Pinpoint the cell where the given text exists, returning its [X, Y] midpoint coordinate. 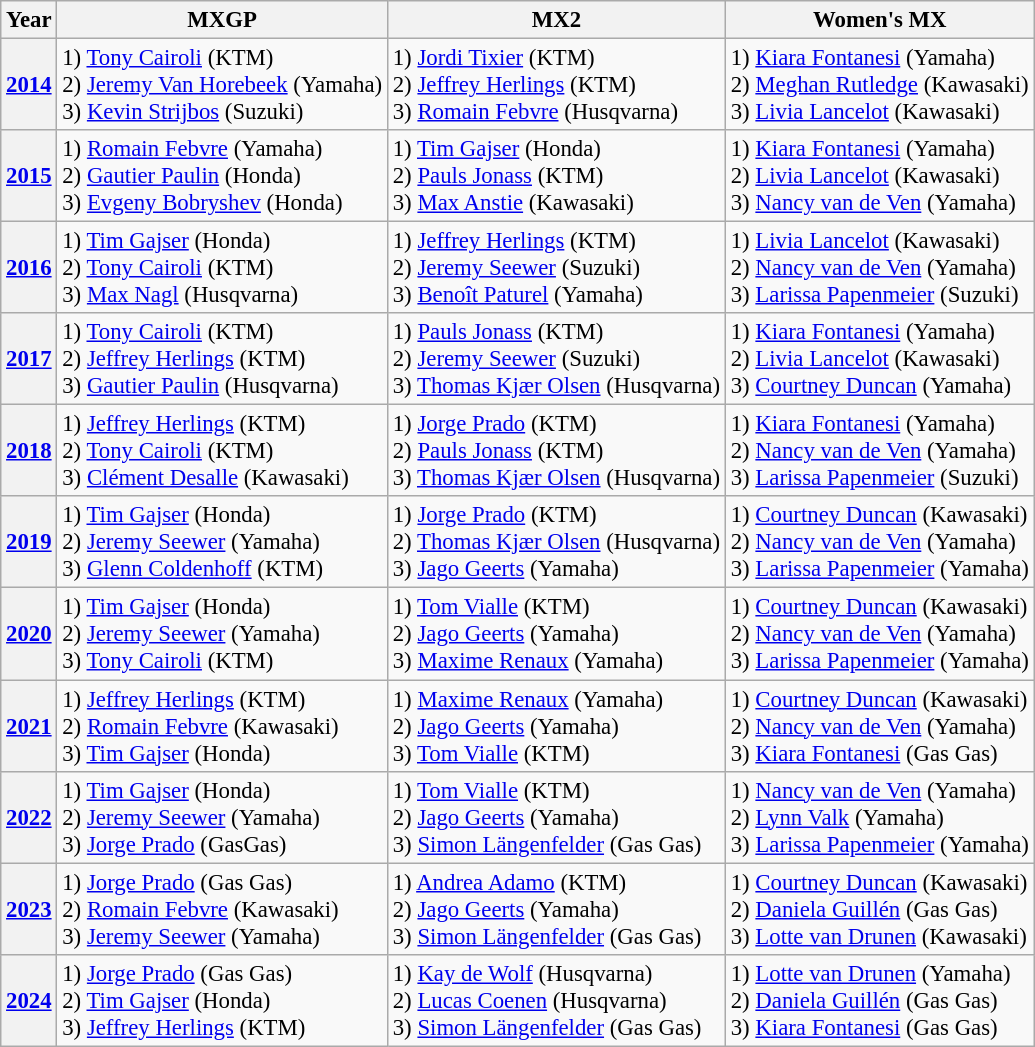
2020 [29, 634]
1) Kiara Fontanesi (Yamaha)2) Meghan Rutledge (Kawasaki)3) Livia Lancelot (Kawasaki) [880, 85]
MX2 [556, 20]
2019 [29, 542]
1) Tim Gajser (Honda) 2) Jeremy Seewer (Yamaha) 3) Glenn Coldenhoff (KTM) [222, 542]
1) Romain Febvre (Yamaha)2) Gautier Paulin (Honda)3) Evgeny Bobryshev (Honda) [222, 176]
1) Andrea Adamo (KTM)2) Jago Geerts (Yamaha) 3) Simon Längenfelder (Gas Gas) [556, 909]
2017 [29, 359]
1) Livia Lancelot (Kawasaki) 2) Nancy van de Ven (Yamaha) 3) Larissa Papenmeier (Suzuki) [880, 268]
1) Jeffrey Herlings (KTM)2) Jeremy Seewer (Suzuki) 3) Benoît Paturel (Yamaha) [556, 268]
2018 [29, 451]
1) Tony Cairoli (KTM)2) Jeremy Van Horebeek (Yamaha)3) Kevin Strijbos (Suzuki) [222, 85]
1) Pauls Jonass (KTM) 2) Jeremy Seewer (Suzuki) 3) Thomas Kjær Olsen (Husqvarna) [556, 359]
1) Kay de Wolf (Husqvarna)2) Lucas Coenen (Husqvarna) 3) Simon Längenfelder (Gas Gas) [556, 1000]
1) Jorge Prado (Gas Gas) 2) Romain Febvre (Kawasaki) 3) Jeremy Seewer (Yamaha) [222, 909]
1) Tim Gajser (Honda) 2) Tony Cairoli (KTM) 3) Max Nagl (Husqvarna) [222, 268]
2014 [29, 85]
1) Nancy van de Ven (Yamaha) 2) Lynn Valk (Yamaha) 3) Larissa Papenmeier (Yamaha) [880, 817]
1) Jorge Prado (Gas Gas) 2) Tim Gajser (Honda) 3) Jeffrey Herlings (KTM) [222, 1000]
1) Lotte van Drunen (Yamaha) 2) Daniela Guillén (Gas Gas) 3) Kiara Fontanesi (Gas Gas) [880, 1000]
1) Tony Cairoli (KTM) 2) Jeffrey Herlings (KTM) 3) Gautier Paulin (Husqvarna) [222, 359]
1) Tim Gajser (Honda) 2) Jeremy Seewer (Yamaha) 3) Tony Cairoli (KTM) [222, 634]
1) Jorge Prado (KTM) 2) Thomas Kjær Olsen (Husqvarna) 3) Jago Geerts (Yamaha) [556, 542]
1) Tom Vialle (KTM) 2) Jago Geerts (Yamaha) 3) Maxime Renaux (Yamaha) [556, 634]
2021 [29, 726]
1) Tom Vialle (KTM) 2) Jago Geerts (Yamaha) 3) Simon Längenfelder (Gas Gas) [556, 817]
1) Courtney Duncan (Kawasaki) 2) Nancy van de Ven (Yamaha) 3) Kiara Fontanesi (Gas Gas) [880, 726]
2022 [29, 817]
1) Jordi Tixier (KTM)2) Jeffrey Herlings (KTM)3) Romain Febvre (Husqvarna) [556, 85]
2016 [29, 268]
2015 [29, 176]
1) Maxime Renaux (Yamaha) 2) Jago Geerts (Yamaha) 3) Tom Vialle (KTM) [556, 726]
1) Jeffrey Herlings (KTM) 2) Tony Cairoli (KTM) 3) Clément Desalle (Kawasaki) [222, 451]
1) Kiara Fontanesi (Yamaha) 2) Nancy van de Ven (Yamaha) 3) Larissa Papenmeier (Suzuki) [880, 451]
1) Tim Gajser (Honda)2) Pauls Jonass (KTM)3) Max Anstie (Kawasaki) [556, 176]
1) Tim Gajser (Honda) 2) Jeremy Seewer (Yamaha) 3) Jorge Prado (GasGas) [222, 817]
MXGP [222, 20]
Women's MX [880, 20]
1) Kiara Fontanesi (Yamaha)2) Livia Lancelot (Kawasaki) 3) Courtney Duncan (Yamaha) [880, 359]
1) Courtney Duncan (Kawasaki) 2) Daniela Guillén (Gas Gas) 3) Lotte van Drunen (Kawasaki) [880, 909]
1) Kiara Fontanesi (Yamaha)2) Livia Lancelot (Kawasaki)3) Nancy van de Ven (Yamaha) [880, 176]
1) Jeffrey Herlings (KTM) 2) Romain Febvre (Kawasaki) 3) Tim Gajser (Honda) [222, 726]
2024 [29, 1000]
Year [29, 20]
2023 [29, 909]
1) Jorge Prado (KTM) 2) Pauls Jonass (KTM) 3) Thomas Kjær Olsen (Husqvarna) [556, 451]
